Capture the cell that displays the provided text and extract its (X, Y) central coordinate. 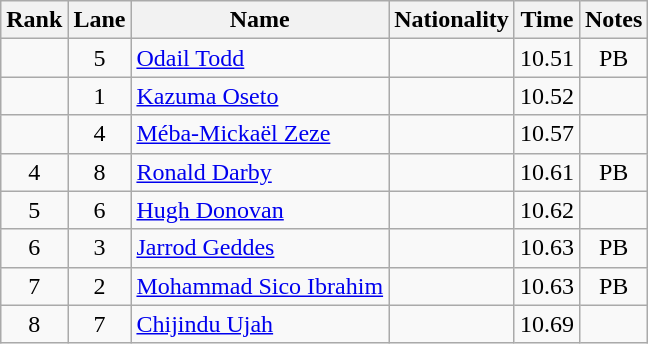
Chijindu Ujah (260, 324)
Time (546, 20)
Hugh Donovan (260, 210)
1 (100, 96)
Lane (100, 20)
Nationality (452, 20)
Kazuma Oseto (260, 96)
10.69 (546, 324)
Rank (34, 20)
10.51 (546, 58)
Ronald Darby (260, 172)
Mohammad Sico Ibrahim (260, 286)
Méba-Mickaël Zeze (260, 134)
Notes (613, 20)
3 (100, 248)
10.62 (546, 210)
2 (100, 286)
Name (260, 20)
Jarrod Geddes (260, 248)
10.61 (546, 172)
Odail Todd (260, 58)
10.52 (546, 96)
10.57 (546, 134)
